Capture the cell that displays the provided text and extract its [X, Y] central coordinate. 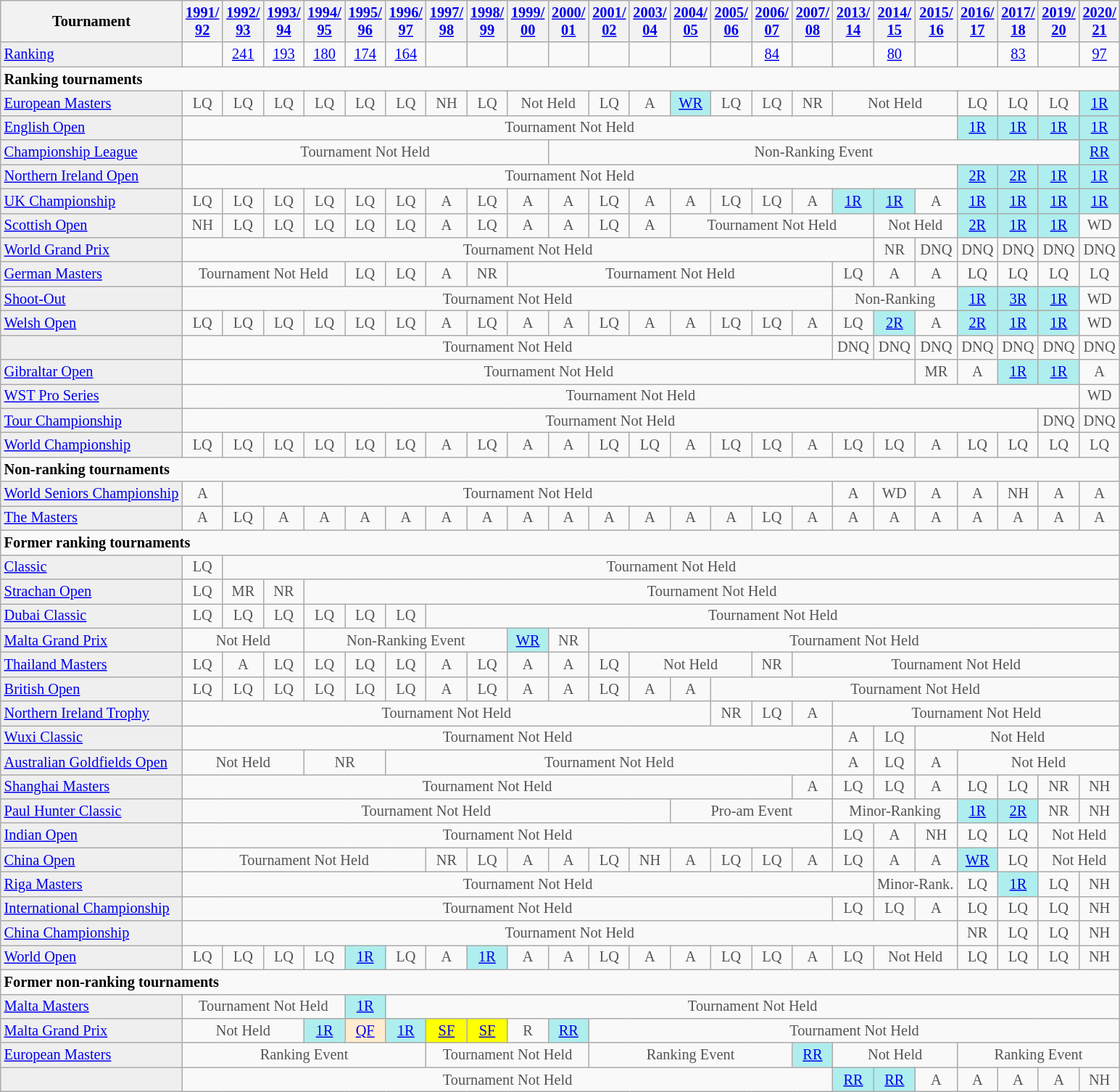
China Open [91, 860]
1992/93 [243, 21]
83 [1018, 54]
3R [1018, 299]
174 [365, 54]
Wuxi Classic [91, 737]
180 [325, 54]
World Grand Prix [91, 249]
1996/97 [406, 21]
80 [895, 54]
1991/92 [202, 21]
Non-ranking tournaments [560, 469]
97 [1100, 54]
Minor-Rank. [915, 884]
Northern Ireland Open [91, 176]
Indian Open [91, 835]
Riga Masters [91, 884]
QF [365, 1030]
British Open [91, 689]
Non-Ranking [895, 299]
2005/06 [731, 21]
Scottish Open [91, 226]
Shoot-Out [91, 299]
WST Pro Series [91, 396]
2000/01 [568, 21]
Shanghai Masters [91, 787]
Tour Championship [91, 421]
Strachan Open [91, 591]
China Championship [91, 933]
English Open [91, 128]
2016/17 [977, 21]
2001/02 [609, 21]
UK Championship [91, 201]
1995/96 [365, 21]
International Championship [91, 909]
Welsh Open [91, 323]
2019/20 [1058, 21]
2003/04 [650, 21]
Ranking [91, 54]
2020/21 [1100, 21]
Championship League [91, 152]
2004/05 [691, 21]
Northern Ireland Trophy [91, 713]
2013/14 [853, 21]
Paul Hunter Classic [91, 811]
241 [243, 54]
Former non-ranking tournaments [560, 982]
Tournament [91, 21]
2015/16 [937, 21]
German Masters [91, 274]
World Championship [91, 444]
164 [406, 54]
1994/95 [325, 21]
84 [772, 54]
Classic [91, 567]
1999/00 [528, 21]
2006/07 [772, 21]
Malta Masters [91, 1006]
193 [283, 54]
World Open [91, 957]
The Masters [91, 518]
Minor-Ranking [895, 811]
2017/18 [1018, 21]
Dubai Classic [91, 616]
1993/94 [283, 21]
2014/15 [895, 21]
World Seniors Championship [91, 494]
Gibraltar Open [91, 372]
1998/99 [487, 21]
2007/08 [813, 21]
Former ranking tournaments [560, 542]
1997/98 [447, 21]
Thailand Masters [91, 664]
Pro-am Event [752, 811]
Ranking tournaments [560, 79]
R [528, 1030]
Australian Goldfields Open [91, 762]
